Extract the (x, y) coordinate from the center of the cell holding the provided text.  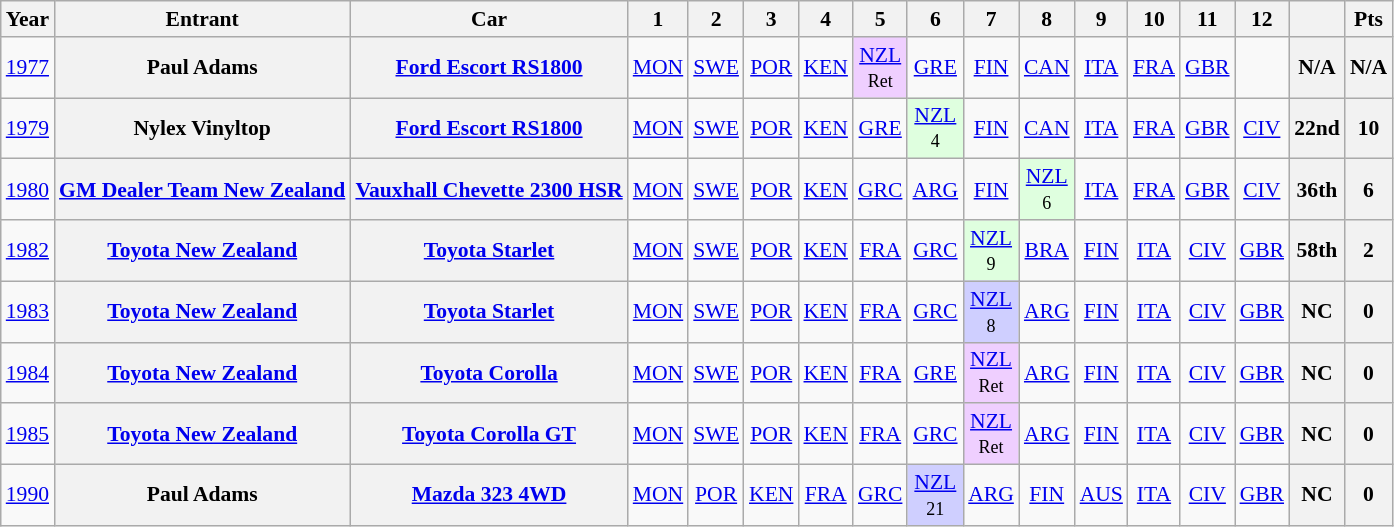
BRA (1047, 250)
12 (1262, 19)
Year (28, 19)
Toyota Corolla (488, 372)
NZL6 (1047, 190)
3 (771, 19)
Vauxhall Chevette 2300 HSR (488, 190)
11 (1208, 19)
9 (1102, 19)
1990 (28, 496)
1977 (28, 68)
Car (488, 19)
1984 (28, 372)
1985 (28, 434)
1979 (28, 128)
Toyota Corolla GT (488, 434)
NZL21 (935, 496)
58th (1317, 250)
Pts (1368, 19)
Nylex Vinyltop (202, 128)
Entrant (202, 19)
5 (880, 19)
GM Dealer Team New Zealand (202, 190)
NZL4 (935, 128)
8 (1047, 19)
1983 (28, 312)
NZL9 (991, 250)
36th (1317, 190)
4 (825, 19)
1980 (28, 190)
7 (991, 19)
AUS (1102, 496)
1 (658, 19)
NZL8 (991, 312)
22nd (1317, 128)
Mazda 323 4WD (488, 496)
1982 (28, 250)
